Scan for the cell matching the given text and deliver its (X, Y) coordinate at center. 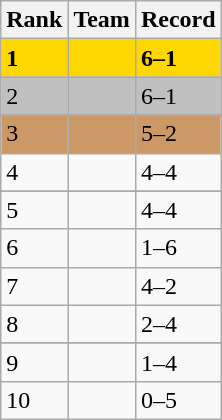
9 (34, 362)
4–2 (178, 286)
3 (34, 134)
5 (34, 210)
1–6 (178, 248)
10 (34, 400)
1–4 (178, 362)
4 (34, 172)
2 (34, 96)
1 (34, 58)
Record (178, 20)
8 (34, 324)
6 (34, 248)
7 (34, 286)
2–4 (178, 324)
0–5 (178, 400)
5–2 (178, 134)
Rank (34, 20)
Team (102, 20)
